Pinpoint the cell where the given text exists, returning its [x, y] midpoint coordinate. 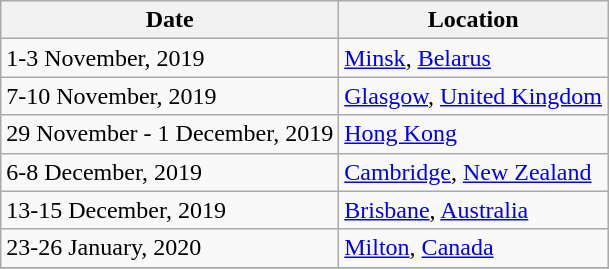
Cambridge, New Zealand [474, 172]
Milton, Canada [474, 248]
6-8 December, 2019 [170, 172]
29 November - 1 December, 2019 [170, 134]
Location [474, 20]
7-10 November, 2019 [170, 96]
23-26 January, 2020 [170, 248]
Minsk, Belarus [474, 58]
Brisbane, Australia [474, 210]
Date [170, 20]
Glasgow, United Kingdom [474, 96]
Hong Kong [474, 134]
1-3 November, 2019 [170, 58]
13-15 December, 2019 [170, 210]
